Output the (x, y) coordinate of the center of the cell containing the given text.  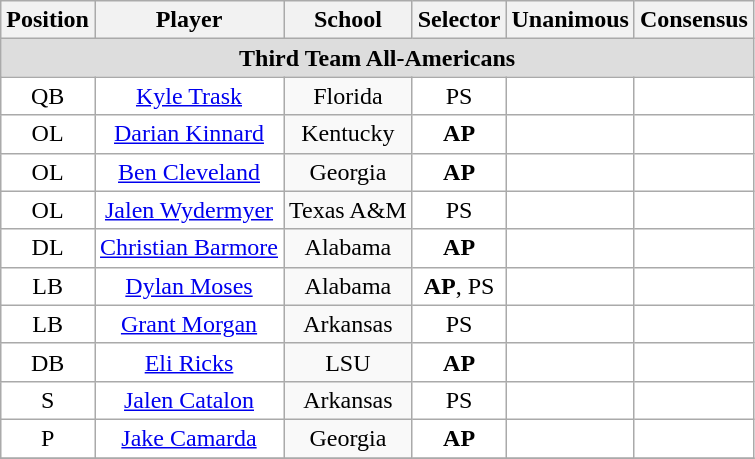
Grant Morgan (188, 324)
Jalen Catalon (188, 400)
Third Team All-Americans (378, 58)
DB (48, 362)
Kyle Trask (188, 96)
LSU (348, 362)
Ben Cleveland (188, 172)
QB (48, 96)
Eli Ricks (188, 362)
AP, PS (459, 286)
Jalen Wydermyer (188, 210)
Player (188, 20)
Texas A&M (348, 210)
Dylan Moses (188, 286)
Consensus (694, 20)
Kentucky (348, 134)
DL (48, 248)
Selector (459, 20)
Position (48, 20)
School (348, 20)
Florida (348, 96)
Jake Camarda (188, 438)
Unanimous (570, 20)
Darian Kinnard (188, 134)
Christian Barmore (188, 248)
P (48, 438)
S (48, 400)
